Return (X, Y) of the center of cell containing provided text 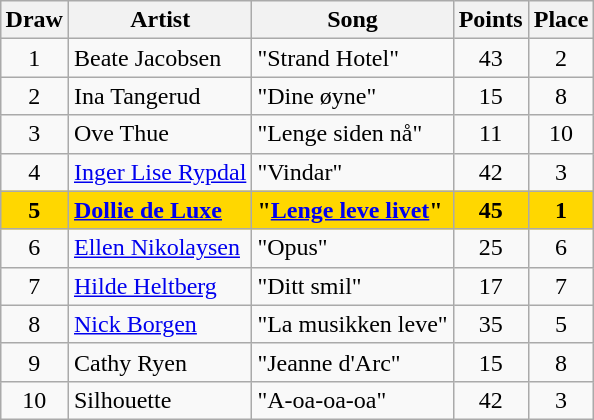
Artist (160, 20)
Hilde Heltberg (160, 286)
"Strand Hotel" (352, 58)
Dollie de Luxe (160, 210)
"Vindar" (352, 172)
Draw (34, 20)
Ellen Nikolaysen (160, 248)
9 (34, 362)
"Dine øyne" (352, 96)
Place (561, 20)
"Ditt smil" (352, 286)
"A-oa-oa-oa" (352, 400)
Nick Borgen (160, 324)
Beate Jacobsen (160, 58)
17 (490, 286)
45 (490, 210)
25 (490, 248)
11 (490, 134)
4 (34, 172)
"Opus" (352, 248)
"Lenge leve livet" (352, 210)
Ina Tangerud (160, 96)
"Jeanne d'Arc" (352, 362)
35 (490, 324)
Inger Lise Rypdal (160, 172)
Ove Thue (160, 134)
"Lenge siden nå" (352, 134)
Song (352, 20)
Silhouette (160, 400)
Points (490, 20)
43 (490, 58)
"La musikken leve" (352, 324)
Cathy Ryen (160, 362)
